Pinpoint the cell where the given text exists, returning its (X, Y) midpoint coordinate. 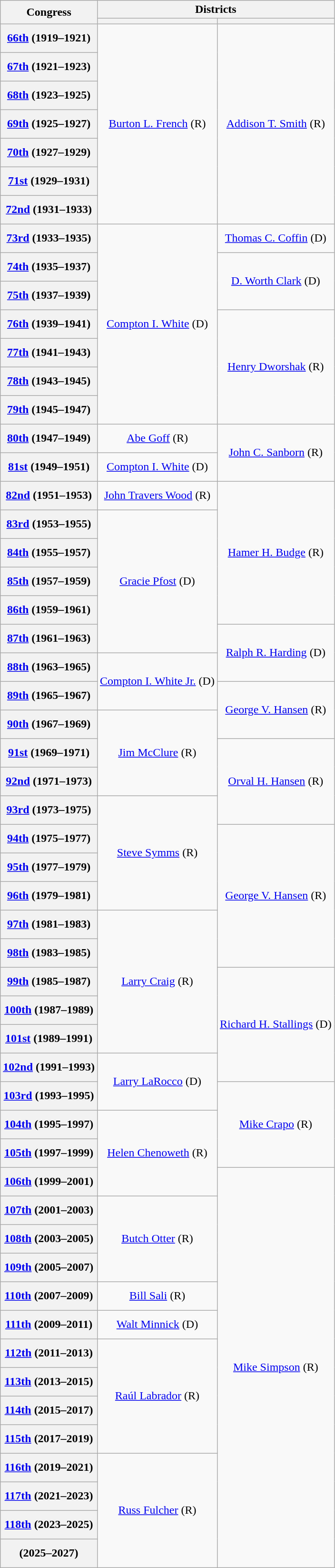
105th (1997–1999) (49, 1153)
Walt Minnick (D) (157, 1325)
72nd (1931–1933) (49, 210)
John Travers Wood (R) (157, 496)
Hamer H. Budge (R) (276, 553)
88th (1963–1965) (49, 667)
117th (2021–2023) (49, 1496)
76th (1939–1941) (49, 324)
94th (1975–1977) (49, 839)
107th (2001–2003) (49, 1210)
102nd (1991–1993) (49, 1067)
90th (1967–1969) (49, 724)
Richard H. Stallings (D) (276, 1024)
100th (1987–1989) (49, 1010)
95th (1977–1979) (49, 867)
115th (2017–2019) (49, 1439)
Butch Otter (R) (157, 1239)
82nd (1951–1953) (49, 496)
73rd (1933–1935) (49, 238)
75th (1937–1939) (49, 295)
101st (1989–1991) (49, 1039)
106th (1999–2001) (49, 1182)
93rd (1973–1975) (49, 810)
81st (1949–1951) (49, 467)
112th (2011–2013) (49, 1353)
110th (2007–2009) (49, 1296)
John C. Sanborn (R) (276, 453)
Congress (49, 12)
Abe Goff (R) (157, 438)
83rd (1953–1955) (49, 524)
Mike Simpson (R) (276, 1367)
71st (1929–1931) (49, 181)
Orval H. Hansen (R) (276, 781)
Districts (216, 10)
109th (2005–2007) (49, 1267)
68th (1923–1925) (49, 95)
Bill Sali (R) (157, 1296)
Steve Symms (R) (157, 853)
104th (1995–1997) (49, 1124)
Thomas C. Coffin (D) (276, 238)
69th (1925–1927) (49, 124)
Burton L. French (R) (157, 124)
89th (1965–1967) (49, 696)
Helen Chenoweth (R) (157, 1153)
108th (2003–2005) (49, 1239)
Gracie Pfost (D) (157, 581)
Larry LaRocco (D) (157, 1082)
66th (1919–1921) (49, 38)
99th (1985–1987) (49, 981)
Larry Craig (R) (157, 981)
Mike Crapo (R) (276, 1124)
Henry Dworshak (R) (276, 367)
87th (1961–1963) (49, 638)
80th (1947–1949) (49, 438)
114th (2015–2017) (49, 1410)
78th (1943–1945) (49, 381)
Addison T. Smith (R) (276, 124)
Russ Fulcher (R) (157, 1510)
Ralph R. Harding (D) (276, 653)
(2025–2027) (49, 1553)
Jim McClure (R) (157, 753)
98th (1983–1985) (49, 953)
85th (1957–1959) (49, 581)
103rd (1993–1995) (49, 1096)
74th (1935–1937) (49, 267)
113th (2013–2015) (49, 1382)
92nd (1971–1973) (49, 781)
79th (1945–1947) (49, 410)
D. Worth Clark (D) (276, 281)
116th (2019–2021) (49, 1467)
111th (2009–2011) (49, 1325)
118th (2023–2025) (49, 1525)
96th (1979–1981) (49, 896)
77th (1941–1943) (49, 353)
97th (1981–1983) (49, 924)
86th (1959–1961) (49, 610)
91st (1969–1971) (49, 753)
Compton I. White Jr. (D) (157, 681)
84th (1955–1957) (49, 553)
67th (1921–1923) (49, 67)
Raúl Labrador (R) (157, 1396)
70th (1927–1929) (49, 152)
